Detect which cell encompasses the target text, then output its [x, y] center coordinate. 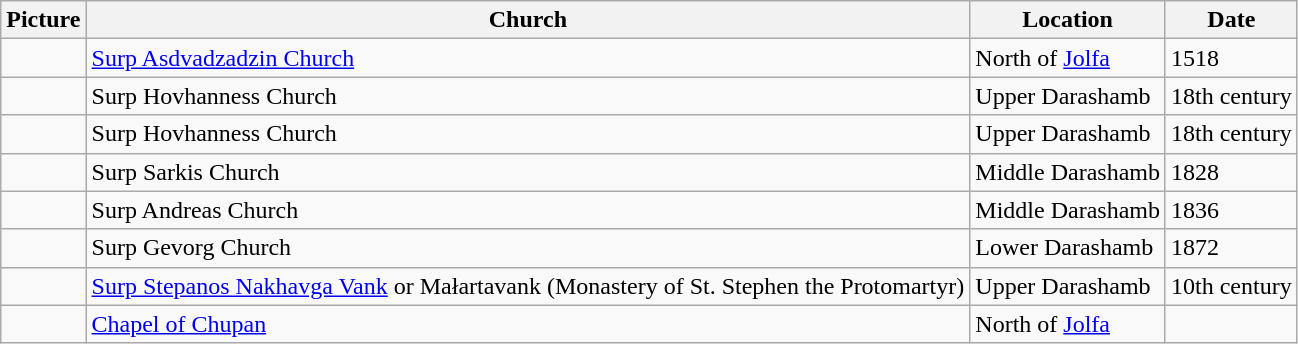
1872 [1231, 248]
Church [528, 20]
Lower Darashamb [1068, 248]
Surp Gevorg Church [528, 248]
1828 [1231, 172]
Surp Stepanos Nakhavga Vank or Małartavank (Monastery of St. Stephen the Protomartyr) [528, 286]
Chapel of Chupan [528, 324]
Date [1231, 20]
Surp Sarkis Church [528, 172]
Picture [44, 20]
1836 [1231, 210]
Location [1068, 20]
Surp Asdvadzadzin Church [528, 58]
Surp Andreas Church [528, 210]
1518 [1231, 58]
10th century [1231, 286]
